Search for the cell housing the specified text and yield its (x, y) center coordinate. 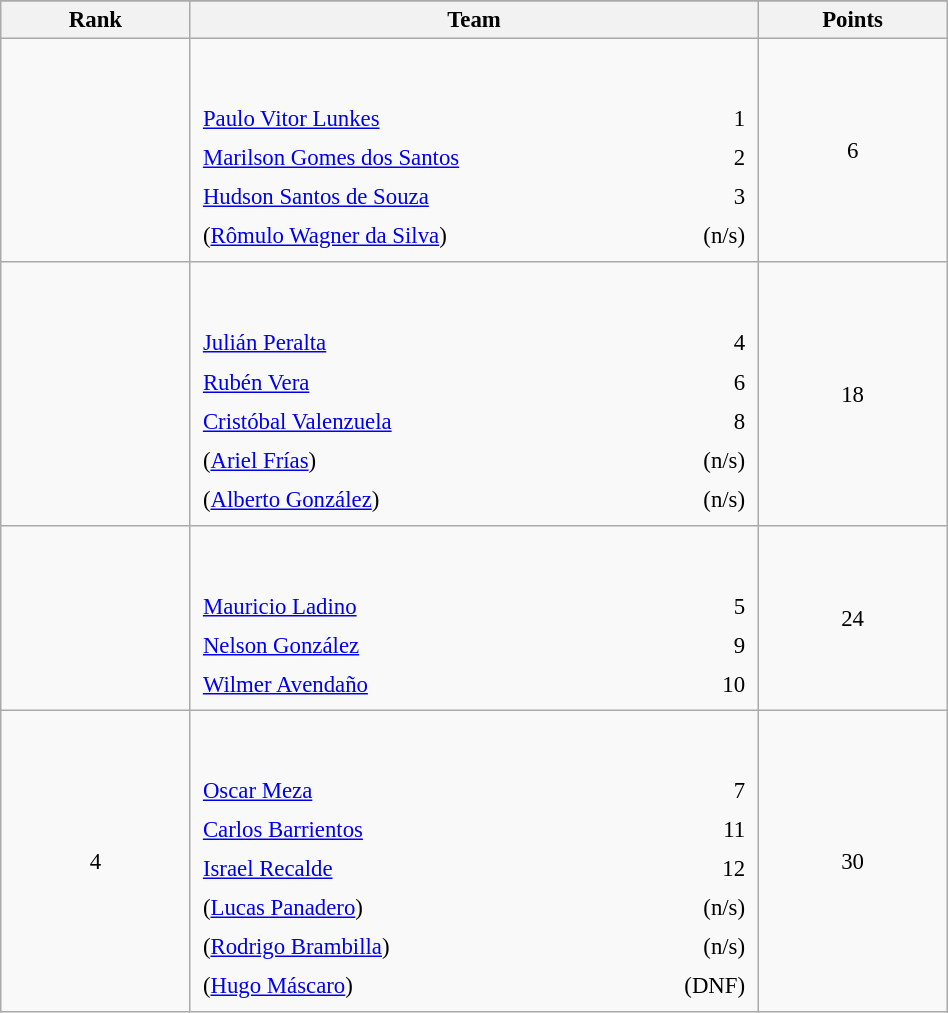
Mauricio Ladino (430, 606)
Oscar Meza 7 Carlos Barrientos 11 Israel Recalde 12 (Lucas Panadero) (n/s) (Rodrigo Brambilla) (n/s) (Hugo Máscaro) (DNF) (474, 861)
Paulo Vitor Lunkes 1 Marilson Gomes dos Santos 2 Hudson Santos de Souza 3 (Rômulo Wagner da Silva) (n/s) (474, 151)
Hudson Santos de Souza (428, 197)
Rank (96, 20)
8 (693, 421)
Nelson González (430, 645)
Julián Peralta (416, 343)
(Lucas Panadero) (400, 908)
3 (705, 197)
1 (705, 119)
Paulo Vitor Lunkes (428, 119)
(Rodrigo Brambilla) (400, 947)
Mauricio Ladino 5 Nelson González 9 Wilmer Avendaño 10 (474, 618)
10 (708, 684)
Cristóbal Valenzuela (416, 421)
5 (708, 606)
Points (852, 20)
(DNF) (677, 986)
9 (708, 645)
Oscar Meza (400, 791)
18 (852, 394)
Carlos Barrientos (400, 830)
2 (705, 158)
(Alberto González) (416, 499)
12 (677, 869)
Julián Peralta 4 Rubén Vera 6 Cristóbal Valenzuela 8 (Ariel Frías) (n/s) (Alberto González) (n/s) (474, 394)
(Rômulo Wagner da Silva) (428, 236)
Wilmer Avendaño (430, 684)
Israel Recalde (400, 869)
(Ariel Frías) (416, 460)
(Hugo Máscaro) (400, 986)
Team (474, 20)
11 (677, 830)
Rubén Vera (416, 382)
30 (852, 861)
24 (852, 618)
7 (677, 791)
Marilson Gomes dos Santos (428, 158)
